Identify which cell holds the provided text, then report its [X, Y] central coordinate. 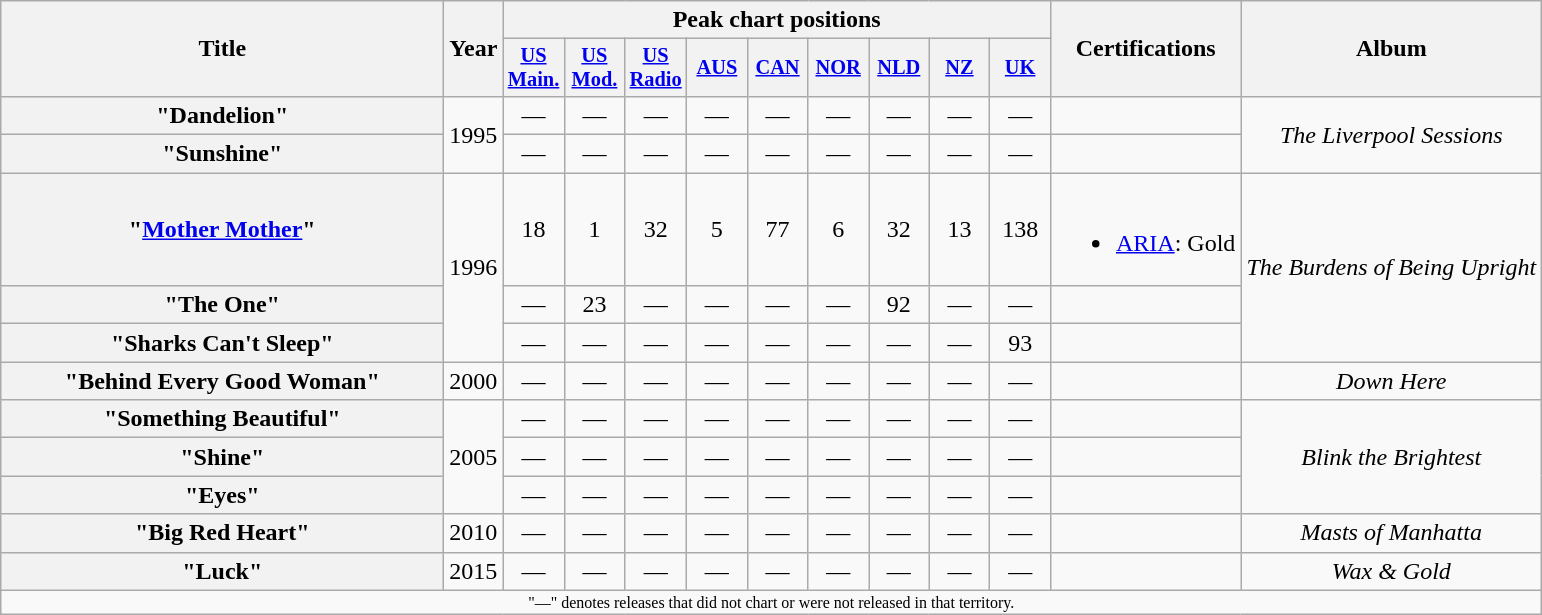
"Sunshine" [222, 154]
"Behind Every Good Woman" [222, 381]
"Mother Mother" [222, 230]
NLD [898, 68]
Peak chart positions [777, 20]
"Eyes" [222, 495]
Down Here [1392, 381]
"The One" [222, 305]
5 [718, 230]
Album [1392, 49]
1 [594, 230]
CAN [778, 68]
13 [960, 230]
US Mod. [594, 68]
Title [222, 49]
Year [474, 49]
Masts of Manhatta [1392, 533]
The Burdens of Being Upright [1392, 268]
6 [838, 230]
UK [1020, 68]
2010 [474, 533]
"Sharks Can't Sleep" [222, 343]
23 [594, 305]
1996 [474, 268]
2015 [474, 571]
"Big Red Heart" [222, 533]
"Dandelion" [222, 115]
The Liverpool Sessions [1392, 134]
1995 [474, 134]
"Shine" [222, 457]
"Luck" [222, 571]
Wax & Gold [1392, 571]
USRadio [656, 68]
"—" denotes releases that did not chart or were not released in that territory. [772, 602]
USMain. [534, 68]
Blink the Brightest [1392, 457]
93 [1020, 343]
2005 [474, 457]
2000 [474, 381]
77 [778, 230]
NOR [838, 68]
Certifications [1145, 49]
AUS [718, 68]
ARIA: Gold [1145, 230]
18 [534, 230]
138 [1020, 230]
NZ [960, 68]
"Something Beautiful" [222, 419]
92 [898, 305]
